Return the [x, y] coordinate for the center point of the cell that contains the specified text.  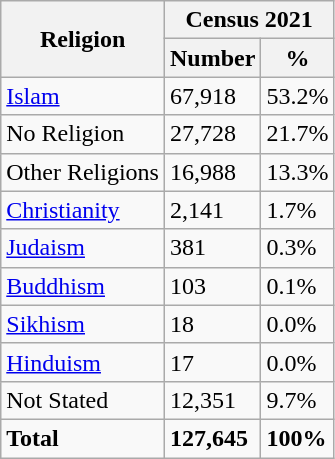
Judaism [83, 248]
381 [212, 248]
Sikhism [83, 324]
Christianity [83, 210]
Islam [83, 96]
27,728 [212, 134]
18 [212, 324]
21.7% [298, 134]
No Religion [83, 134]
16,988 [212, 172]
% [298, 58]
Census 2021 [248, 20]
103 [212, 286]
Total [83, 438]
100% [298, 438]
Other Religions [83, 172]
1.7% [298, 210]
13.3% [298, 172]
0.3% [298, 248]
17 [212, 362]
127,645 [212, 438]
Hinduism [83, 362]
Not Stated [83, 400]
12,351 [212, 400]
53.2% [298, 96]
2,141 [212, 210]
Religion [83, 39]
67,918 [212, 96]
9.7% [298, 400]
Buddhism [83, 286]
0.1% [298, 286]
Number [212, 58]
